Locate the cell with the specified text and output its (X, Y) center coordinate. 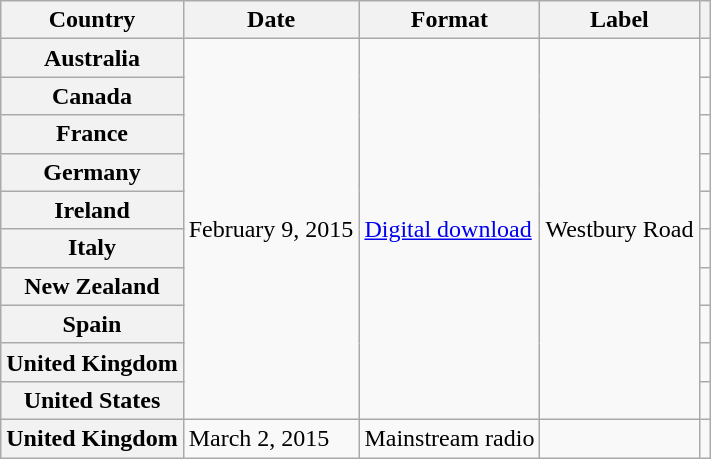
United States (92, 400)
Mainstream radio (450, 438)
Italy (92, 248)
Format (450, 20)
New Zealand (92, 286)
Canada (92, 96)
Australia (92, 58)
Spain (92, 324)
February 9, 2015 (271, 230)
Germany (92, 172)
Country (92, 20)
March 2, 2015 (271, 438)
Westbury Road (620, 230)
Date (271, 20)
Label (620, 20)
Digital download (450, 230)
France (92, 134)
Ireland (92, 210)
